Identify which cell holds the provided text, then report its [x, y] central coordinate. 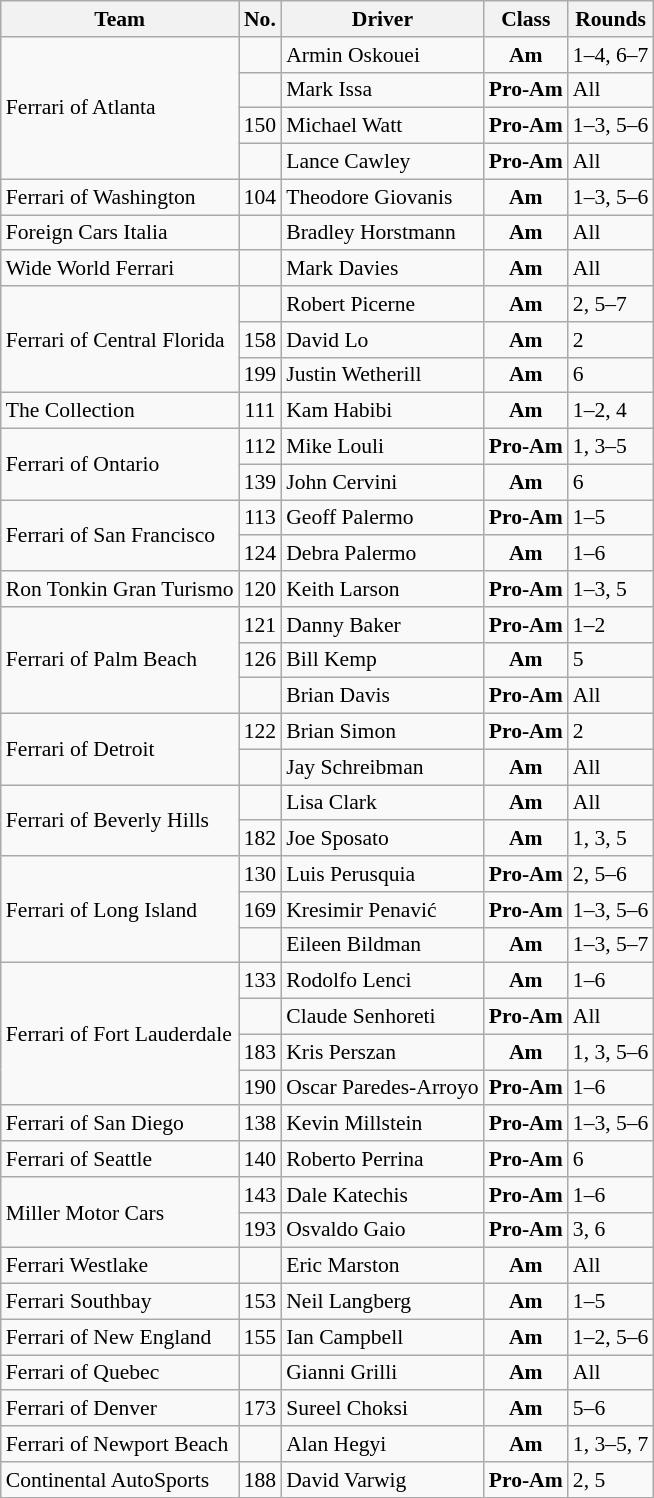
Ferrari of Newport Beach [120, 1444]
Ron Tonkin Gran Turismo [120, 589]
Ferrari of Central Florida [120, 340]
Continental AutoSports [120, 1480]
1, 3, 5–6 [611, 1052]
David Varwig [382, 1480]
199 [260, 375]
Miller Motor Cars [120, 1212]
Ferrari Westlake [120, 1266]
2, 5–7 [611, 304]
John Cervini [382, 482]
Wide World Ferrari [120, 269]
David Lo [382, 340]
Rodolfo Lenci [382, 981]
Ferrari of Fort Lauderdale [120, 1034]
1–2, 4 [611, 411]
Ferrari of Detroit [120, 750]
150 [260, 126]
Robert Picerne [382, 304]
Theodore Giovanis [382, 197]
122 [260, 732]
No. [260, 19]
113 [260, 518]
155 [260, 1337]
Kevin Millstein [382, 1124]
1–2, 5–6 [611, 1337]
Bradley Horstmann [382, 233]
5 [611, 660]
Michael Watt [382, 126]
Brian Davis [382, 696]
124 [260, 554]
Ferrari of San Francisco [120, 536]
188 [260, 1480]
Brian Simon [382, 732]
Kresimir Penavić [382, 910]
1–2 [611, 625]
Dale Katechis [382, 1195]
Lance Cawley [382, 162]
112 [260, 447]
Ferrari of Denver [120, 1409]
Ferrari of Atlanta [120, 108]
Osvaldo Gaio [382, 1230]
Keith Larson [382, 589]
2, 5 [611, 1480]
Foreign Cars Italia [120, 233]
190 [260, 1088]
The Collection [120, 411]
143 [260, 1195]
Class [526, 19]
Team [120, 19]
Joe Sposato [382, 839]
Justin Wetherill [382, 375]
Neil Langberg [382, 1302]
Mike Louli [382, 447]
Jay Schreibman [382, 767]
Luis Perusquia [382, 874]
1–3, 5 [611, 589]
Ferrari of Ontario [120, 464]
Bill Kemp [382, 660]
126 [260, 660]
Geoff Palermo [382, 518]
Rounds [611, 19]
Ferrari of Beverly Hills [120, 820]
139 [260, 482]
Danny Baker [382, 625]
183 [260, 1052]
Sureel Choksi [382, 1409]
158 [260, 340]
Alan Hegyi [382, 1444]
130 [260, 874]
Ian Campbell [382, 1337]
Debra Palermo [382, 554]
Ferrari of Washington [120, 197]
1–4, 6–7 [611, 55]
Claude Senhoreti [382, 1017]
133 [260, 981]
2, 5–6 [611, 874]
Mark Issa [382, 90]
121 [260, 625]
140 [260, 1159]
Ferrari of Quebec [120, 1373]
Ferrari of Long Island [120, 910]
182 [260, 839]
173 [260, 1409]
Ferrari of Palm Beach [120, 660]
Driver [382, 19]
Kam Habibi [382, 411]
Eric Marston [382, 1266]
169 [260, 910]
138 [260, 1124]
Gianni Grilli [382, 1373]
Oscar Paredes-Arroyo [382, 1088]
Eileen Bildman [382, 945]
Ferrari Southbay [120, 1302]
Ferrari of New England [120, 1337]
Ferrari of Seattle [120, 1159]
120 [260, 589]
Roberto Perrina [382, 1159]
Kris Perszan [382, 1052]
5–6 [611, 1409]
1–3, 5–7 [611, 945]
Ferrari of San Diego [120, 1124]
1, 3–5 [611, 447]
1, 3–5, 7 [611, 1444]
104 [260, 197]
Lisa Clark [382, 803]
193 [260, 1230]
3, 6 [611, 1230]
1, 3, 5 [611, 839]
111 [260, 411]
Armin Oskouei [382, 55]
153 [260, 1302]
Mark Davies [382, 269]
